Return the [x, y] coordinate for the center point of the cell that contains the specified text.  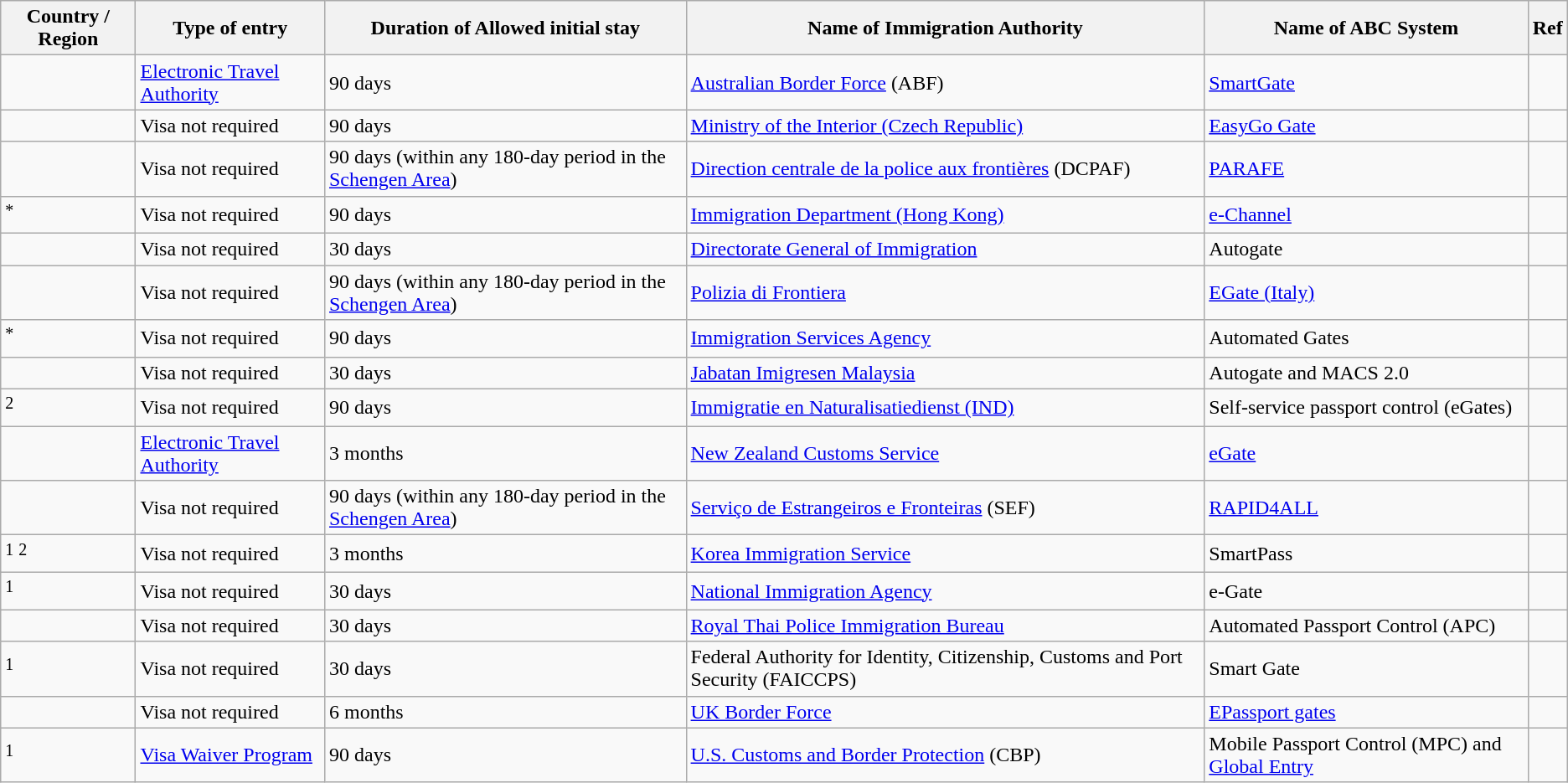
Self-service passport control (eGates) [1366, 407]
2 [69, 407]
RAPID4ALL [1366, 507]
Immigratie en Naturalisatiedienst (IND) [945, 407]
6 months [505, 712]
Autogate and MACS 2.0 [1366, 373]
Immigration Services Agency [945, 338]
EPassport gates [1366, 712]
e-Channel [1366, 214]
SmartPass [1366, 554]
New Zealand Customs Service [945, 454]
Jabatan Imigresen Malaysia [945, 373]
e-Gate [1366, 591]
Korea Immigration Service [945, 554]
Ministry of the Interior (Czech Republic) [945, 126]
Country / Region [69, 28]
Serviço de Estrangeiros e Fronteiras (SEF) [945, 507]
eGate [1366, 454]
Mobile Passport Control (MPC) and Global Entry [1366, 755]
1 2 [69, 554]
Automated Gates [1366, 338]
Polizia di Frontiera [945, 293]
Autogate [1366, 250]
EasyGo Gate [1366, 126]
U.S. Customs and Border Protection (CBP) [945, 755]
SmartGate [1366, 82]
Name of ABC System [1366, 28]
Visa Waiver Program [230, 755]
Ref [1548, 28]
Immigration Department (Hong Kong) [945, 214]
Name of Immigration Authority [945, 28]
Duration of Allowed initial stay [505, 28]
Smart Gate [1366, 668]
National Immigration Agency [945, 591]
EGate (Italy) [1366, 293]
Australian Border Force (ABF) [945, 82]
Directorate General of Immigration [945, 250]
Royal Thai Police Immigration Bureau [945, 626]
Type of entry [230, 28]
Automated Passport Control (APC) [1366, 626]
Federal Authority for Identity, Citizenship, Customs and Port Security (FAICCPS) [945, 668]
PARAFE [1366, 169]
UK Border Force [945, 712]
Direction centrale de la police aux frontières (DCPAF) [945, 169]
